Determine the (x, y) coordinate at the center of the cell enclosing the given text.  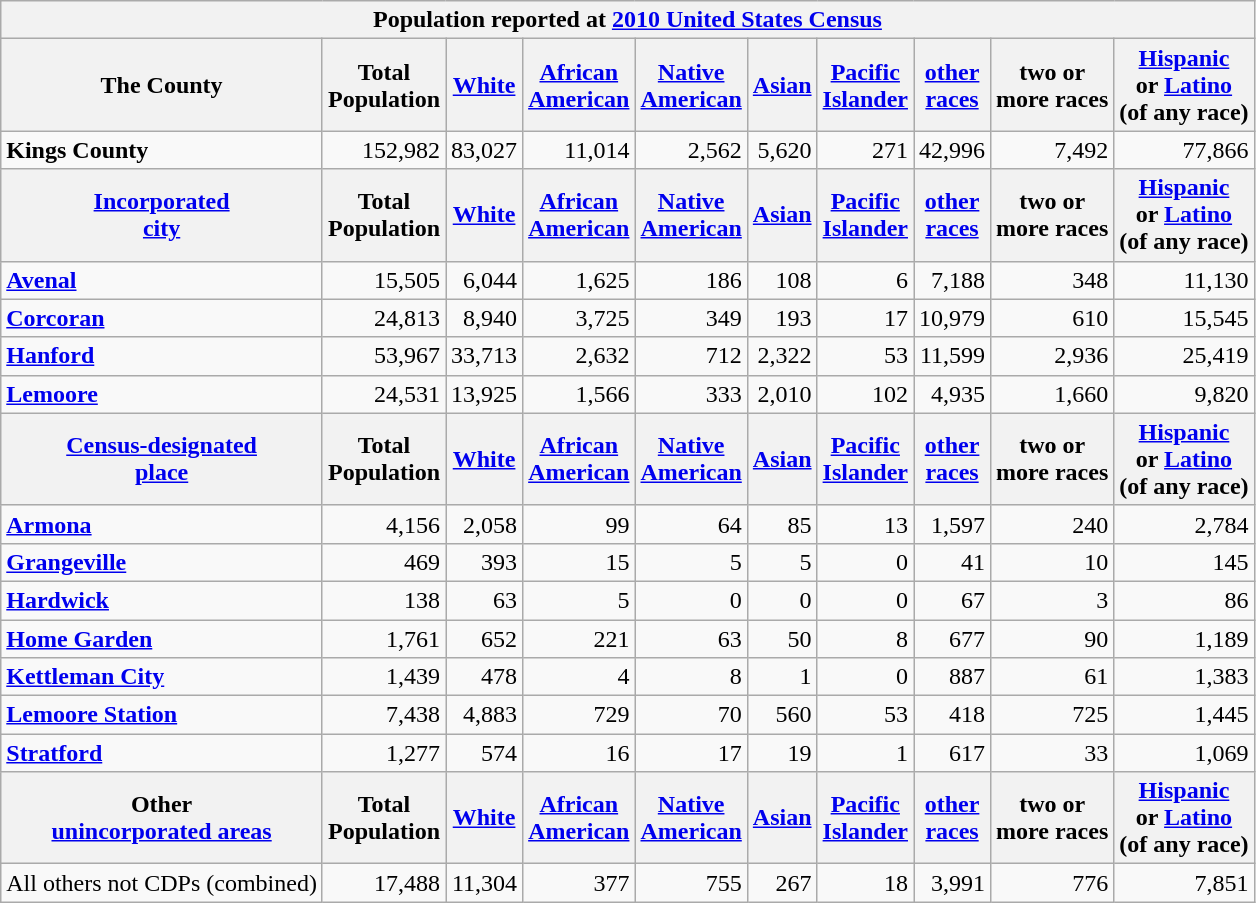
1,277 (384, 753)
610 (1052, 318)
86 (1184, 600)
7,492 (1052, 150)
33,713 (484, 356)
377 (579, 883)
Otherunincorporated areas (162, 818)
Population reported at 2010 United States Census (628, 20)
5,620 (782, 150)
11,130 (1184, 280)
729 (579, 715)
67 (952, 600)
Kings County (162, 150)
712 (691, 356)
1,566 (579, 394)
560 (782, 715)
6 (865, 280)
469 (384, 562)
2,322 (782, 356)
652 (484, 639)
19 (782, 753)
108 (782, 280)
4 (579, 677)
7,188 (952, 280)
2,936 (1052, 356)
77,866 (1184, 150)
2,010 (782, 394)
2,562 (691, 150)
1,439 (384, 677)
755 (691, 883)
2,784 (1184, 524)
240 (1052, 524)
725 (1052, 715)
333 (691, 394)
2,058 (484, 524)
Lemoore Station (162, 715)
15,545 (1184, 318)
1,597 (952, 524)
Stratford (162, 753)
6,044 (484, 280)
1,069 (1184, 753)
9,820 (1184, 394)
24,531 (384, 394)
18 (865, 883)
99 (579, 524)
50 (782, 639)
418 (952, 715)
53,967 (384, 356)
8,940 (484, 318)
3 (1052, 600)
4,883 (484, 715)
Hanford (162, 356)
Corcoran (162, 318)
138 (384, 600)
1,761 (384, 639)
90 (1052, 639)
17,488 (384, 883)
24,813 (384, 318)
271 (865, 150)
193 (782, 318)
13 (865, 524)
776 (1052, 883)
Armona (162, 524)
42,996 (952, 150)
1,383 (1184, 677)
Kettleman City (162, 677)
61 (1052, 677)
4,156 (384, 524)
617 (952, 753)
16 (579, 753)
393 (484, 562)
478 (484, 677)
221 (579, 639)
7,438 (384, 715)
10,979 (952, 318)
102 (865, 394)
4,935 (952, 394)
83,027 (484, 150)
Grangeville (162, 562)
11,599 (952, 356)
64 (691, 524)
574 (484, 753)
3,991 (952, 883)
7,851 (1184, 883)
70 (691, 715)
267 (782, 883)
Census-designatedplace (162, 459)
887 (952, 677)
1,660 (1052, 394)
15 (579, 562)
All others not CDPs (combined) (162, 883)
Lemoore (162, 394)
145 (1184, 562)
Hardwick (162, 600)
25,419 (1184, 356)
186 (691, 280)
33 (1052, 753)
2,632 (579, 356)
152,982 (384, 150)
348 (1052, 280)
1,625 (579, 280)
11,014 (579, 150)
1,445 (1184, 715)
10 (1052, 562)
85 (782, 524)
677 (952, 639)
Incorporatedcity (162, 215)
349 (691, 318)
Home Garden (162, 639)
41 (952, 562)
3,725 (579, 318)
13,925 (484, 394)
Avenal (162, 280)
11,304 (484, 883)
15,505 (384, 280)
The County (162, 85)
1,189 (1184, 639)
